From the cell containing the given text, extract its center point as [x, y] coordinate. 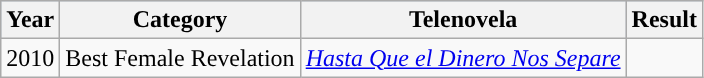
Year [30, 20]
Category [180, 20]
Best Female Revelation [180, 58]
Telenovela [463, 20]
Result [664, 20]
Hasta Que el Dinero Nos Separe [463, 58]
2010 [30, 58]
